Search for the cell housing the specified text and yield its [x, y] center coordinate. 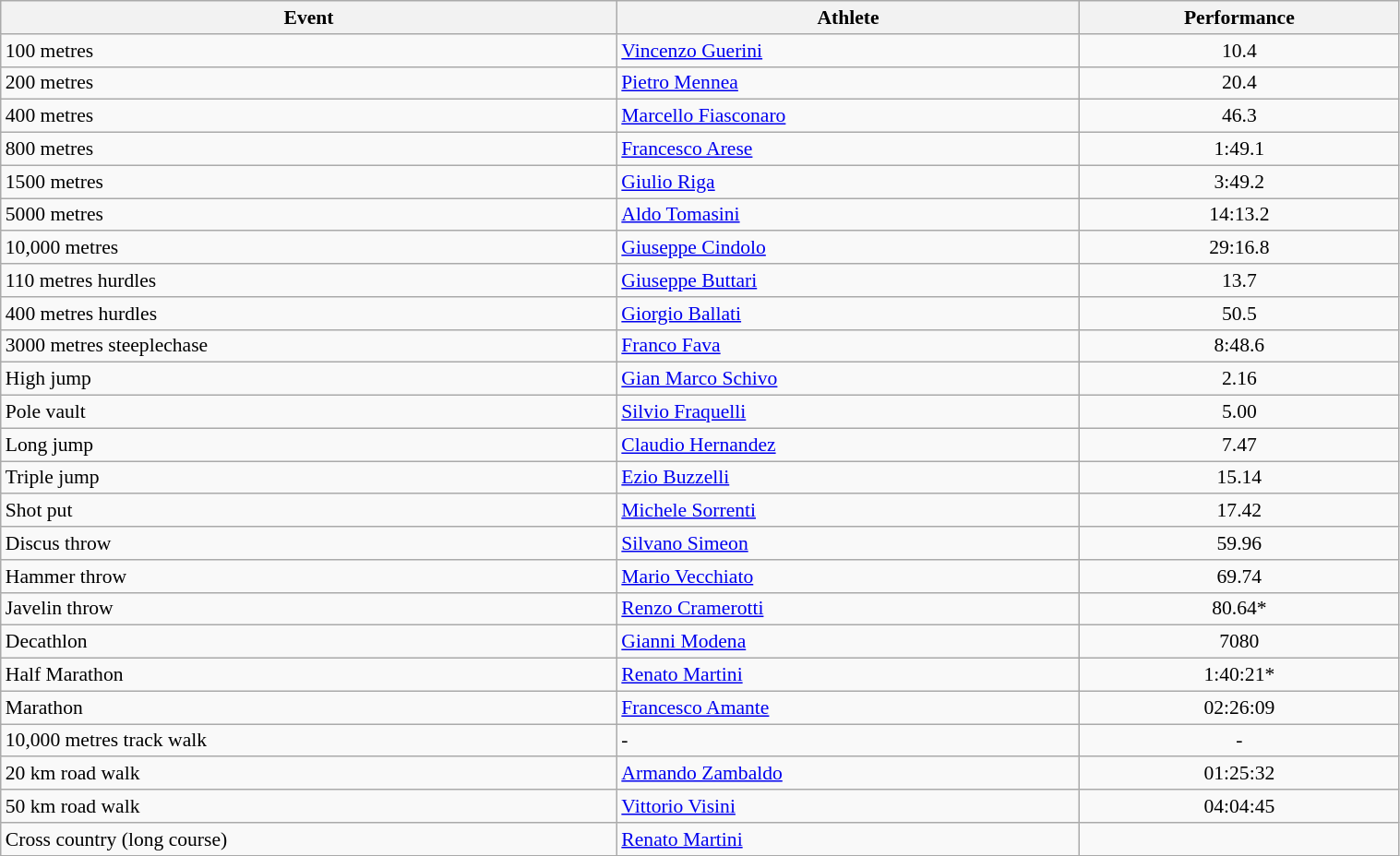
8:48.6 [1239, 346]
02:26:09 [1239, 707]
Vincenzo Guerini [847, 51]
Cross country (long course) [309, 839]
29:16.8 [1239, 248]
Giulio Riga [847, 182]
High jump [309, 379]
14:13.2 [1239, 215]
1500 metres [309, 182]
Silvano Simeon [847, 543]
100 metres [309, 51]
7.47 [1239, 445]
Gianni Modena [847, 642]
13.7 [1239, 280]
10.4 [1239, 51]
69.74 [1239, 577]
20 km road walk [309, 774]
Pietro Mennea [847, 83]
Triple jump [309, 478]
1:49.1 [1239, 149]
400 metres [309, 116]
Giuseppe Buttari [847, 280]
10,000 metres [309, 248]
7080 [1239, 642]
15.14 [1239, 478]
800 metres [309, 149]
Pole vault [309, 412]
5000 metres [309, 215]
59.96 [1239, 543]
04:04:45 [1239, 806]
Long jump [309, 445]
400 metres hurdles [309, 314]
Giuseppe Cindolo [847, 248]
3000 metres steeplechase [309, 346]
10,000 metres track walk [309, 741]
Half Marathon [309, 675]
17.42 [1239, 511]
Michele Sorrenti [847, 511]
Hammer throw [309, 577]
Renzo Cramerotti [847, 609]
Silvio Fraquelli [847, 412]
Marathon [309, 707]
Discus throw [309, 543]
Aldo Tomasini [847, 215]
Decathlon [309, 642]
Giorgio Ballati [847, 314]
Athlete [847, 18]
50.5 [1239, 314]
2.16 [1239, 379]
200 metres [309, 83]
5.00 [1239, 412]
Performance [1239, 18]
Francesco Arese [847, 149]
Shot put [309, 511]
20.4 [1239, 83]
1:40:21* [1239, 675]
01:25:32 [1239, 774]
50 km road walk [309, 806]
Javelin throw [309, 609]
Vittorio Visini [847, 806]
Marcello Fiasconaro [847, 116]
Mario Vecchiato [847, 577]
Ezio Buzzelli [847, 478]
3:49.2 [1239, 182]
46.3 [1239, 116]
Francesco Amante [847, 707]
80.64* [1239, 609]
Event [309, 18]
Claudio Hernandez [847, 445]
110 metres hurdles [309, 280]
Franco Fava [847, 346]
Armando Zambaldo [847, 774]
Gian Marco Schivo [847, 379]
